Output the [X, Y] coordinate of the center of the cell containing the given text.  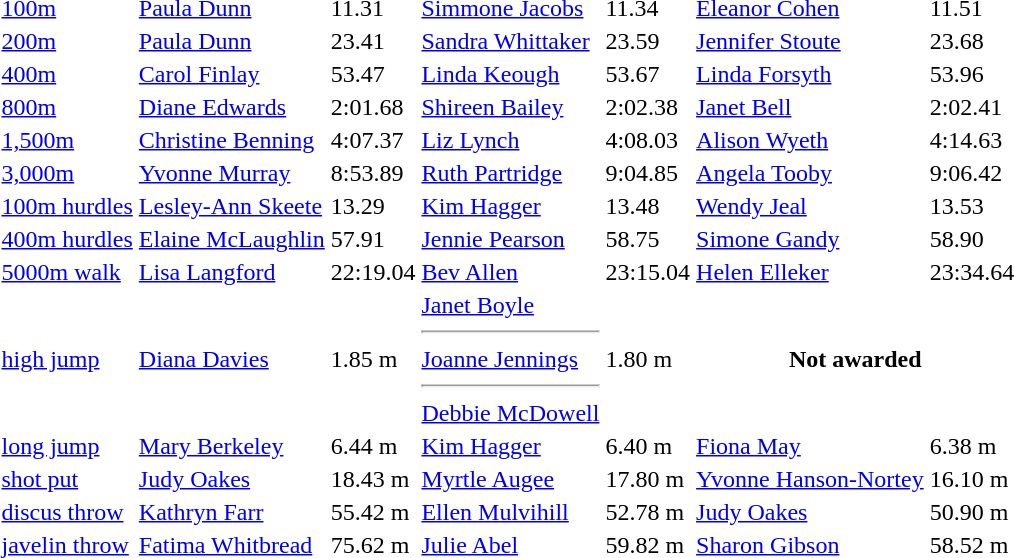
Sandra Whittaker [510, 41]
22:19.04 [373, 272]
100m hurdles [67, 206]
2:01.68 [373, 107]
55.42 m [373, 512]
1,500m [67, 140]
Linda Keough [510, 74]
Yvonne Hanson-Nortey [810, 479]
52.78 m [648, 512]
Christine Benning [232, 140]
53.47 [373, 74]
13.48 [648, 206]
Fiona May [810, 446]
Janet BoyleJoanne JenningsDebbie McDowell [510, 359]
Diana Davies [232, 359]
1.85 m [373, 359]
Myrtle Augee [510, 479]
Lesley-Ann Skeete [232, 206]
3,000m [67, 173]
4:07.37 [373, 140]
1.80 m [648, 359]
Janet Bell [810, 107]
6.40 m [648, 446]
57.91 [373, 239]
Elaine McLaughlin [232, 239]
18.43 m [373, 479]
Alison Wyeth [810, 140]
Jennifer Stoute [810, 41]
9:04.85 [648, 173]
53.67 [648, 74]
Bev Allen [510, 272]
6.44 m [373, 446]
400m hurdles [67, 239]
long jump [67, 446]
23.41 [373, 41]
Carol Finlay [232, 74]
17.80 m [648, 479]
discus throw [67, 512]
Kathryn Farr [232, 512]
Ruth Partridge [510, 173]
5000m walk [67, 272]
Ellen Mulvihill [510, 512]
23:15.04 [648, 272]
8:53.89 [373, 173]
200m [67, 41]
Helen Elleker [810, 272]
Mary Berkeley [232, 446]
Paula Dunn [232, 41]
400m [67, 74]
shot put [67, 479]
Wendy Jeal [810, 206]
Diane Edwards [232, 107]
Lisa Langford [232, 272]
58.75 [648, 239]
4:08.03 [648, 140]
Simone Gandy [810, 239]
Yvonne Murray [232, 173]
high jump [67, 359]
Angela Tooby [810, 173]
2:02.38 [648, 107]
13.29 [373, 206]
Jennie Pearson [510, 239]
Liz Lynch [510, 140]
Linda Forsyth [810, 74]
800m [67, 107]
Shireen Bailey [510, 107]
23.59 [648, 41]
